Identify which cell holds the provided text, then report its (X, Y) central coordinate. 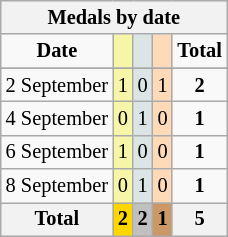
2 September (57, 85)
6 September (57, 152)
5 (199, 219)
8 September (57, 186)
4 September (57, 118)
Medals by date (114, 17)
Date (57, 51)
